Detect which cell encompasses the target text, then output its (X, Y) center coordinate. 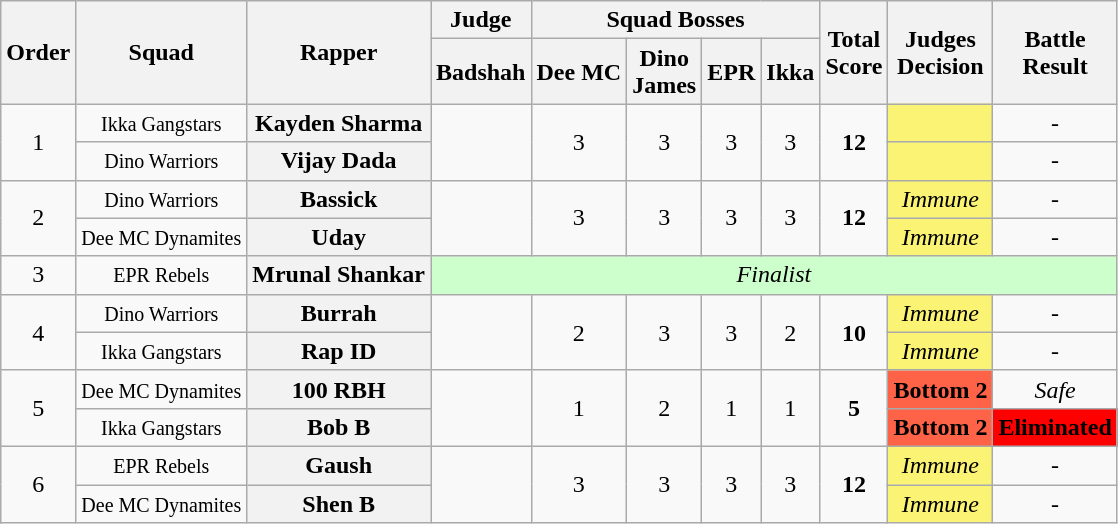
EPR (732, 72)
Badshah (481, 72)
Finalist (774, 275)
Rapper (339, 52)
10 (854, 332)
Gaush (339, 465)
Order (38, 52)
4 (38, 332)
Bob B (339, 427)
Mrunal Shankar (339, 275)
6 (38, 484)
TotalScore (854, 52)
BattleResult (1055, 52)
Uday (339, 237)
Squad (162, 52)
100 RBH (339, 389)
Vijay Dada (339, 161)
Burrah (339, 313)
Safe (1055, 389)
Shen B (339, 503)
Kayden Sharma (339, 123)
Rap ID (339, 351)
JudgesDecision (940, 52)
Judge (481, 20)
Dee MC (579, 72)
Ikka (790, 72)
Squad Bosses (676, 20)
DinoJames (664, 72)
Eliminated (1055, 427)
Bassick (339, 199)
